Return the (X, Y) coordinate for the center point of the cell that contains the specified text.  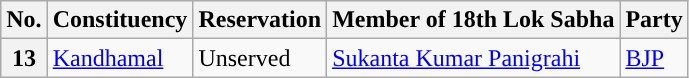
Sukanta Kumar Panigrahi (474, 58)
Reservation (260, 20)
Unserved (260, 58)
Party (654, 20)
13 (24, 58)
Kandhamal (120, 58)
Constituency (120, 20)
Member of 18th Lok Sabha (474, 20)
No. (24, 20)
BJP (654, 58)
